Capture the cell that displays the provided text and extract its (X, Y) central coordinate. 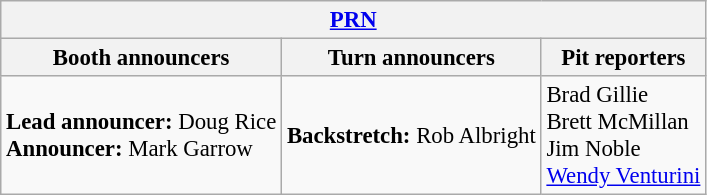
Brad GillieBrett McMillanJim NobleWendy Venturini (624, 136)
Pit reporters (624, 58)
PRN (354, 20)
Turn announcers (412, 58)
Lead announcer: Doug RiceAnnouncer: Mark Garrow (142, 136)
Booth announcers (142, 58)
Backstretch: Rob Albright (412, 136)
